Return the [X, Y] coordinate for the center point of the cell that contains the specified text.  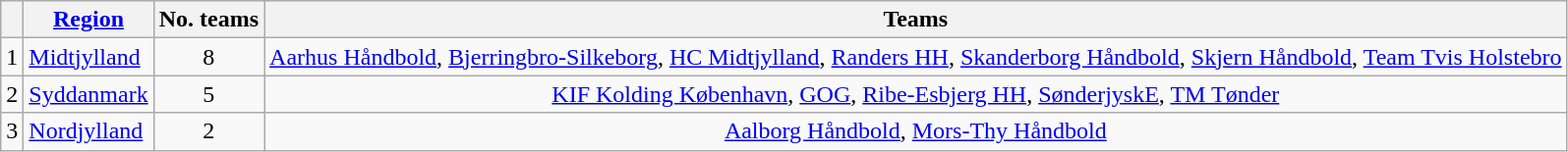
Region [88, 20]
Aalborg Håndbold, Mors-Thy Håndbold [916, 131]
Nordjylland [88, 131]
Syddanmark [88, 94]
1 [12, 57]
8 [208, 57]
Teams [916, 20]
Aarhus Håndbold, Bjerringbro-Silkeborg, HC Midtjylland, Randers HH, Skanderborg Håndbold, Skjern Håndbold, Team Tvis Holstebro [916, 57]
Midtjylland [88, 57]
3 [12, 131]
5 [208, 94]
No. teams [208, 20]
KIF Kolding København, GOG, Ribe-Esbjerg HH, SønderjyskE, TM Tønder [916, 94]
